For the text-containing cell, return its midpoint in [X, Y] coordinate format. 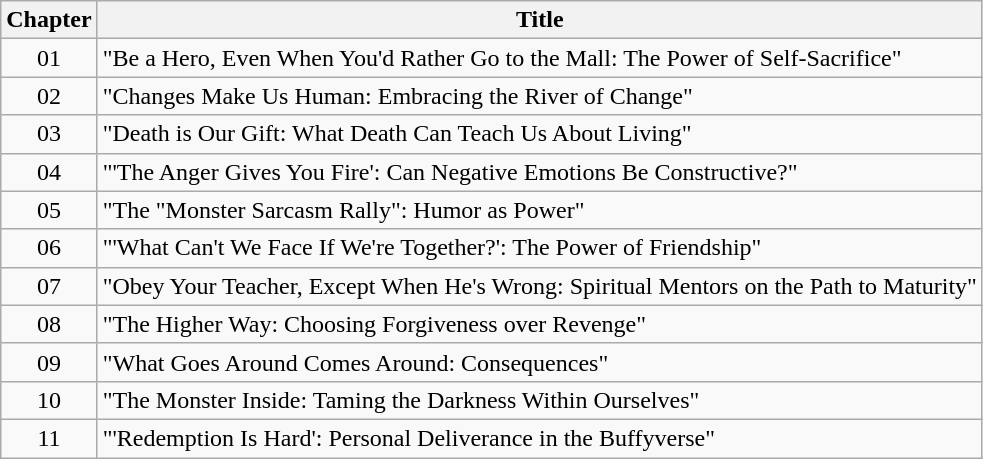
11 [49, 438]
"Changes Make Us Human: Embracing the River of Change" [540, 96]
"'The Anger Gives You Fire': Can Negative Emotions Be Constructive?" [540, 172]
"'Redemption Is Hard': Personal Deliverance in the Buffyverse" [540, 438]
"Be a Hero, Even When You'd Rather Go to the Mall: The Power of Self-Sacrifice" [540, 58]
06 [49, 248]
"The Monster Inside: Taming the Darkness Within Ourselves" [540, 400]
"The "Monster Sarcasm Rally": Humor as Power" [540, 210]
09 [49, 362]
08 [49, 324]
"Obey Your Teacher, Except When He's Wrong: Spiritual Mentors on the Path to Maturity" [540, 286]
03 [49, 134]
05 [49, 210]
10 [49, 400]
01 [49, 58]
Chapter [49, 20]
07 [49, 286]
02 [49, 96]
"'What Can't We Face If We're Together?': The Power of Friendship" [540, 248]
Title [540, 20]
"Death is Our Gift: What Death Can Teach Us About Living" [540, 134]
04 [49, 172]
"What Goes Around Comes Around: Consequences" [540, 362]
"The Higher Way: Choosing Forgiveness over Revenge" [540, 324]
